Return (X, Y) of the center of cell containing provided text 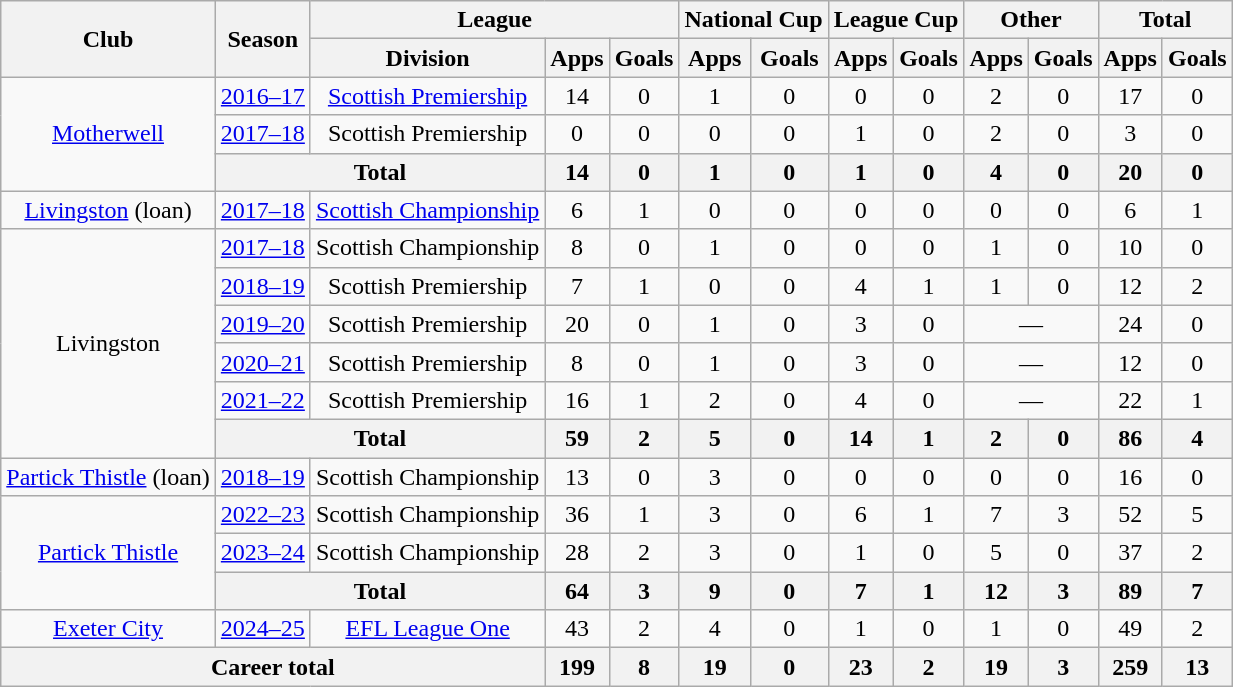
2020–21 (262, 362)
43 (577, 629)
Career total (273, 667)
League (494, 20)
Exeter City (108, 629)
52 (1130, 515)
Livingston (108, 343)
59 (577, 438)
9 (715, 591)
Club (108, 39)
2024–25 (262, 629)
10 (1130, 248)
Other (1031, 20)
23 (860, 667)
2022–23 (262, 515)
22 (1130, 400)
League Cup (896, 20)
86 (1130, 438)
28 (577, 553)
2023–24 (262, 553)
24 (1130, 324)
2019–20 (262, 324)
64 (577, 591)
36 (577, 515)
199 (577, 667)
2021–22 (262, 400)
49 (1130, 629)
EFL League One (427, 629)
2016–17 (262, 96)
89 (1130, 591)
37 (1130, 553)
Livingston (loan) (108, 210)
National Cup (754, 20)
Season (262, 39)
Partick Thistle (108, 553)
Division (427, 58)
17 (1130, 96)
259 (1130, 667)
Motherwell (108, 134)
Partick Thistle (loan) (108, 477)
